Scan for the cell matching the given text and deliver its [x, y] coordinate at center. 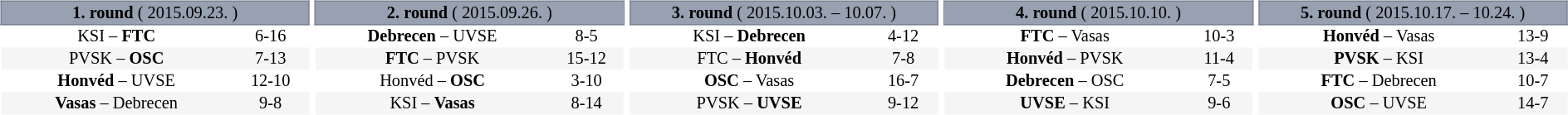
13-4 [1533, 60]
8-14 [586, 104]
Debrecen – OSC [1065, 81]
FTC – PVSK [433, 60]
FTC – Vasas [1065, 36]
Honvéd – UVSE [116, 81]
Honvéd – PVSK [1065, 60]
PVSK – KSI [1379, 60]
10-3 [1219, 36]
OSC – UVSE [1379, 104]
15-12 [586, 60]
8-5 [586, 36]
1. round ( 2015.09.23. ) [154, 12]
UVSE – KSI [1065, 104]
7-8 [904, 60]
KSI – Debrecen [749, 36]
OSC – Vasas [749, 81]
Honvéd – Vasas [1379, 36]
PVSK – UVSE [749, 104]
KSI – FTC [116, 36]
FTC – Honvéd [749, 60]
FTC – Debrecen [1379, 81]
9-12 [904, 104]
16-7 [904, 81]
7-5 [1219, 81]
3. round ( 2015.10.03. – 10.07. ) [784, 12]
4. round ( 2015.10.10. ) [1098, 12]
9-6 [1219, 104]
KSI – Vasas [433, 104]
4-12 [904, 36]
12-10 [271, 81]
Debrecen – UVSE [433, 36]
10-7 [1533, 81]
14-7 [1533, 104]
3-10 [586, 81]
13-9 [1533, 36]
6-16 [271, 36]
11-4 [1219, 60]
Vasas – Debrecen [116, 104]
2. round ( 2015.09.26. ) [470, 12]
5. round ( 2015.10.17. – 10.24. ) [1414, 12]
7-13 [271, 60]
9-8 [271, 104]
PVSK – OSC [116, 60]
Honvéd – OSC [433, 81]
